Determine the [x, y] coordinate at the center of the cell enclosing the given text.  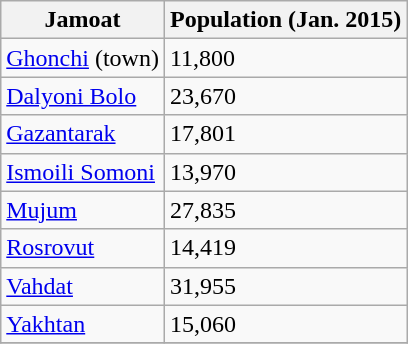
15,060 [285, 324]
Ismoili Somoni [83, 172]
17,801 [285, 134]
Yakhtan [83, 324]
Jamoat [83, 20]
Rosrovut [83, 248]
11,800 [285, 58]
27,835 [285, 210]
23,670 [285, 96]
Ghonchi (town) [83, 58]
Gazantarak [83, 134]
14,419 [285, 248]
Dalyoni Bolo [83, 96]
13,970 [285, 172]
31,955 [285, 286]
Mujum [83, 210]
Population (Jan. 2015) [285, 20]
Vahdat [83, 286]
